Output the (X, Y) coordinate of the center of the cell containing the given text.  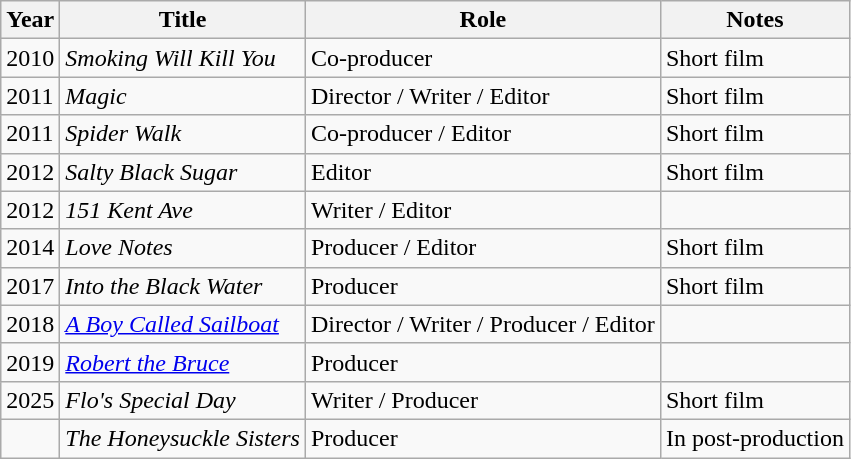
Co-producer / Editor (482, 134)
Salty Black Sugar (183, 172)
Title (183, 20)
2019 (30, 362)
Director / Writer / Producer / Editor (482, 324)
2017 (30, 286)
Notes (754, 20)
Smoking Will Kill You (183, 58)
Editor (482, 172)
Into the Black Water (183, 286)
Flo's Special Day (183, 400)
Spider Walk (183, 134)
A Boy Called Sailboat (183, 324)
2014 (30, 248)
Director / Writer / Editor (482, 96)
Producer / Editor (482, 248)
151 Kent Ave (183, 210)
Role (482, 20)
In post-production (754, 438)
The Honeysuckle Sisters (183, 438)
Year (30, 20)
2010 (30, 58)
Writer / Editor (482, 210)
2018 (30, 324)
Writer / Producer (482, 400)
Magic (183, 96)
Robert the Bruce (183, 362)
Co-producer (482, 58)
Love Notes (183, 248)
2025 (30, 400)
